Scan for the cell matching the given text and deliver its (x, y) coordinate at center. 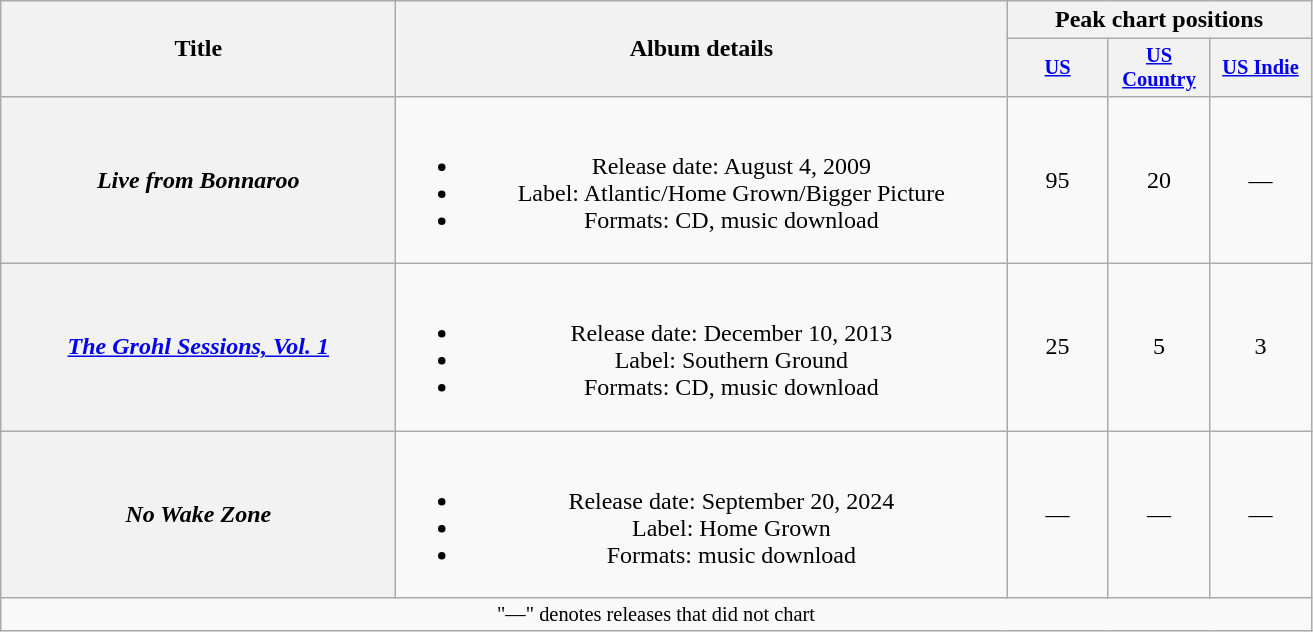
3 (1260, 348)
No Wake Zone (198, 514)
Live from Bonnaroo (198, 180)
US Indie (1260, 68)
US Country (1158, 68)
The Grohl Sessions, Vol. 1 (198, 348)
Release date: December 10, 2013Label: Southern GroundFormats: CD, music download (702, 348)
Album details (702, 49)
Release date: August 4, 2009Label: Atlantic/Home Grown/Bigger PictureFormats: CD, music download (702, 180)
US (1058, 68)
20 (1158, 180)
Title (198, 49)
25 (1058, 348)
95 (1058, 180)
"—" denotes releases that did not chart (656, 615)
Release date: September 20, 2024Label: Home GrownFormats: music download (702, 514)
5 (1158, 348)
Peak chart positions (1159, 20)
